Scan for the cell matching the given text and deliver its (X, Y) coordinate at center. 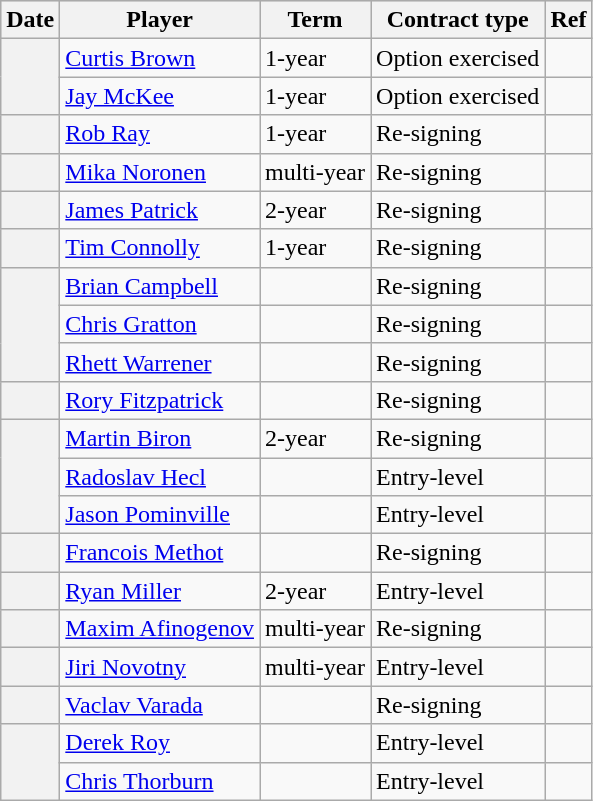
Rob Ray (160, 134)
Date (30, 20)
Ref (568, 20)
Curtis Brown (160, 58)
Chris Gratton (160, 324)
James Patrick (160, 210)
Jay McKee (160, 96)
Maxim Afinogenov (160, 629)
Radoslav Hecl (160, 477)
Ryan Miller (160, 591)
Jason Pominville (160, 515)
Term (316, 20)
Tim Connolly (160, 248)
Brian Campbell (160, 286)
Jiri Novotny (160, 667)
Chris Thorburn (160, 781)
Vaclav Varada (160, 705)
Player (160, 20)
Contract type (458, 20)
Martin Biron (160, 438)
Rhett Warrener (160, 362)
Mika Noronen (160, 172)
Derek Roy (160, 743)
Rory Fitzpatrick (160, 400)
Francois Methot (160, 553)
